For the text-containing cell, return its midpoint in (X, Y) coordinate format. 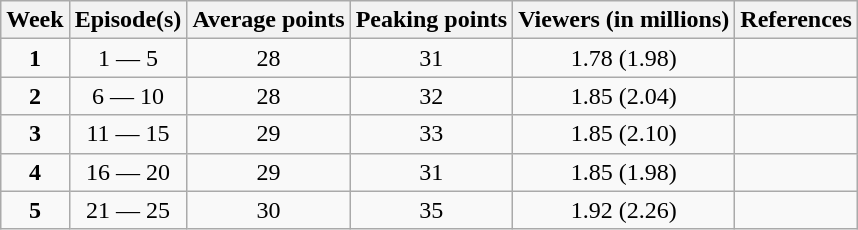
Peaking points (431, 20)
33 (431, 134)
3 (35, 134)
Average points (268, 20)
1.85 (1.98) (624, 172)
1 — 5 (128, 58)
21 — 25 (128, 210)
6 — 10 (128, 96)
1.78 (1.98) (624, 58)
Episode(s) (128, 20)
1 (35, 58)
2 (35, 96)
11 — 15 (128, 134)
32 (431, 96)
References (796, 20)
1.92 (2.26) (624, 210)
4 (35, 172)
Week (35, 20)
5 (35, 210)
1.85 (2.10) (624, 134)
16 — 20 (128, 172)
35 (431, 210)
1.85 (2.04) (624, 96)
Viewers (in millions) (624, 20)
30 (268, 210)
